From the cell containing the given text, extract its center point as [x, y] coordinate. 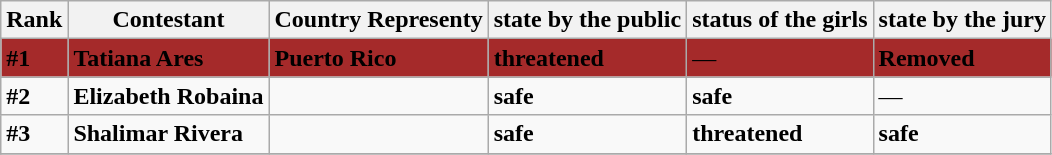
state by the jury [962, 20]
status of the girls [780, 20]
#3 [34, 134]
state by the public [587, 20]
Shalimar Rivera [168, 134]
Puerto Rico [378, 58]
Removed [962, 58]
#1 [34, 58]
Country Representy [378, 20]
Rank [34, 20]
Contestant [168, 20]
Elizabeth Robaina [168, 96]
Tatiana Ares [168, 58]
#2 [34, 96]
